Output the [x, y] coordinate of the center of the cell containing the given text.  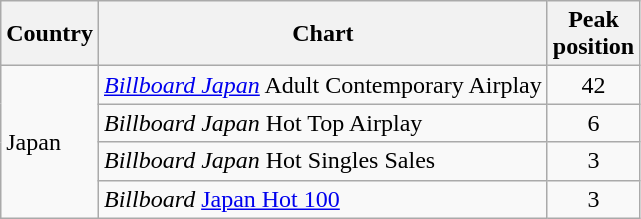
Peakposition [593, 34]
42 [593, 85]
Country [50, 34]
Billboard Japan Hot Singles Sales [322, 161]
Billboard Japan Hot Top Airplay [322, 123]
Japan [50, 142]
Billboard Japan Adult Contemporary Airplay [322, 85]
6 [593, 123]
Chart [322, 34]
Billboard Japan Hot 100 [322, 199]
